Detect which cell encompasses the target text, then output its (X, Y) center coordinate. 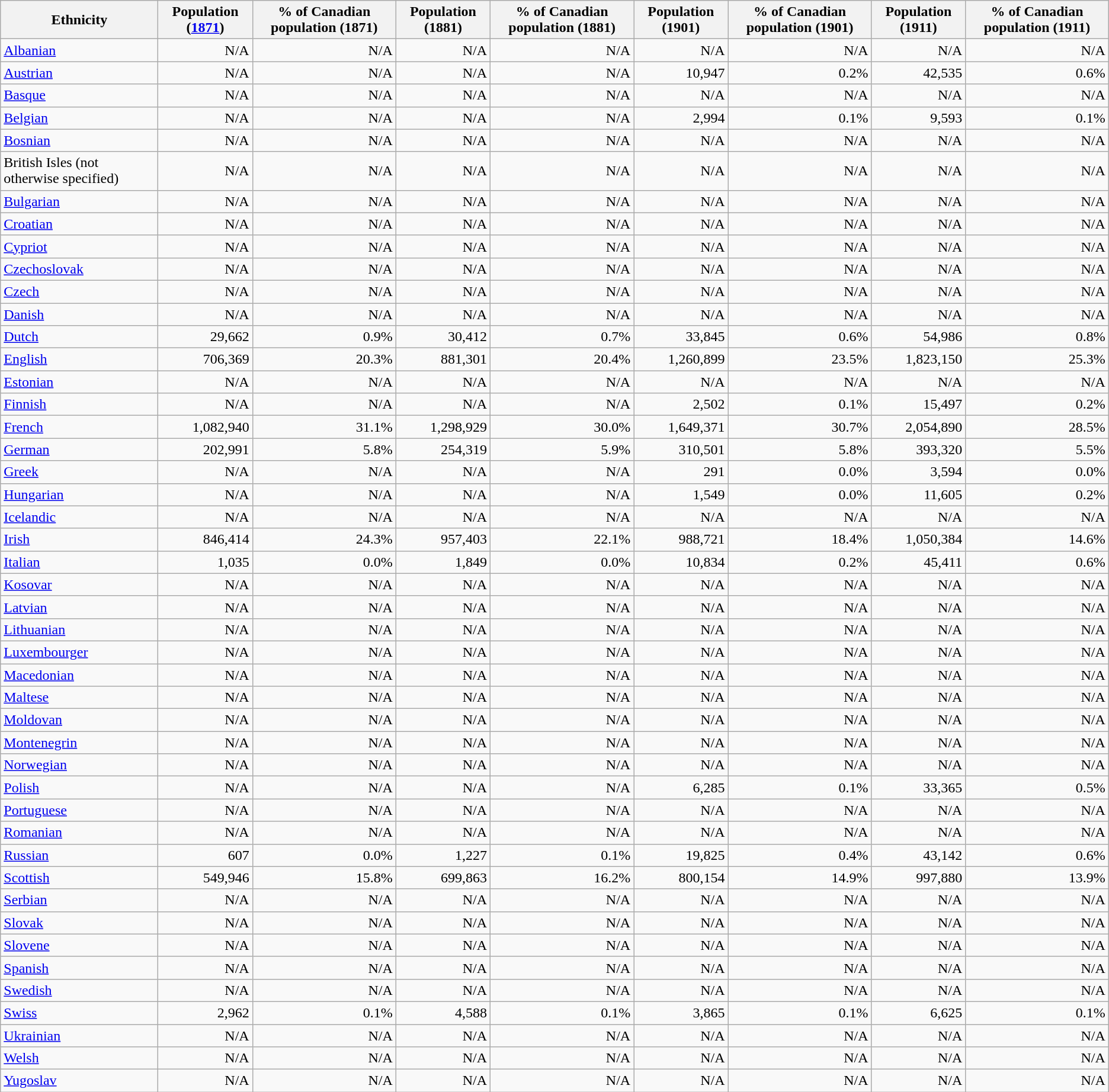
14.6% (1037, 539)
Croatian (79, 224)
Luxembourger (79, 652)
Dutch (79, 337)
393,320 (918, 449)
Polish (79, 788)
Romanian (79, 833)
310,501 (681, 449)
1,849 (443, 562)
25.3% (1037, 359)
1,082,940 (205, 427)
23.5% (800, 359)
54,986 (918, 337)
Estonian (79, 382)
English (79, 359)
997,880 (918, 878)
42,535 (918, 73)
Welsh (79, 1058)
Italian (79, 562)
0.9% (324, 337)
30,412 (443, 337)
Slovak (79, 923)
Cypriot (79, 246)
607 (205, 855)
881,301 (443, 359)
Irish (79, 539)
Slovene (79, 945)
2,962 (205, 1013)
846,414 (205, 539)
10,947 (681, 73)
Ukrainian (79, 1036)
1,823,150 (918, 359)
19,825 (681, 855)
German (79, 449)
Latvian (79, 607)
13.9% (1037, 878)
French (79, 427)
% of Canadian population (1871) (324, 20)
Icelandic (79, 517)
Macedonian (79, 675)
Portuguese (79, 810)
Scottish (79, 878)
5.5% (1037, 449)
18.4% (800, 539)
699,863 (443, 878)
6,285 (681, 788)
Population (1901) (681, 20)
254,319 (443, 449)
Montenegrin (79, 743)
Bosnian (79, 140)
0.4% (800, 855)
Czechoslovak (79, 269)
Population (1911) (918, 20)
15,497 (918, 404)
24.3% (324, 539)
2,054,890 (918, 427)
33,845 (681, 337)
800,154 (681, 878)
10,834 (681, 562)
202,991 (205, 449)
29,662 (205, 337)
0.8% (1037, 337)
Czech (79, 291)
9,593 (918, 118)
22.1% (562, 539)
Maltese (79, 698)
Swiss (79, 1013)
1,649,371 (681, 427)
Population (1881) (443, 20)
1,298,929 (443, 427)
957,403 (443, 539)
Russian (79, 855)
5.9% (562, 449)
31.1% (324, 427)
16.2% (562, 878)
0.7% (562, 337)
Yugoslav (79, 1081)
% of Canadian population (1911) (1037, 20)
3,594 (918, 472)
28.5% (1037, 427)
1,549 (681, 494)
Bulgarian (79, 201)
706,369 (205, 359)
30.0% (562, 427)
Ethnicity (79, 20)
Hungarian (79, 494)
14.9% (800, 878)
Norwegian (79, 765)
549,946 (205, 878)
British Isles (not otherwise specified) (79, 171)
Population (1871) (205, 20)
Basque (79, 95)
6,625 (918, 1013)
20.4% (562, 359)
1,035 (205, 562)
% of Canadian population (1901) (800, 20)
0.5% (1037, 788)
2,502 (681, 404)
43,142 (918, 855)
Spanish (79, 968)
1,260,899 (681, 359)
Danish (79, 314)
30.7% (800, 427)
11,605 (918, 494)
Kosovar (79, 584)
15.8% (324, 878)
4,588 (443, 1013)
20.3% (324, 359)
Greek (79, 472)
Serbian (79, 900)
Lithuanian (79, 629)
Swedish (79, 990)
1,050,384 (918, 539)
1,227 (443, 855)
Albanian (79, 50)
291 (681, 472)
45,411 (918, 562)
33,365 (918, 788)
Moldovan (79, 720)
2,994 (681, 118)
Finnish (79, 404)
3,865 (681, 1013)
% of Canadian population (1881) (562, 20)
Austrian (79, 73)
988,721 (681, 539)
Belgian (79, 118)
